Scan for the cell matching the given text and deliver its [x, y] coordinate at center. 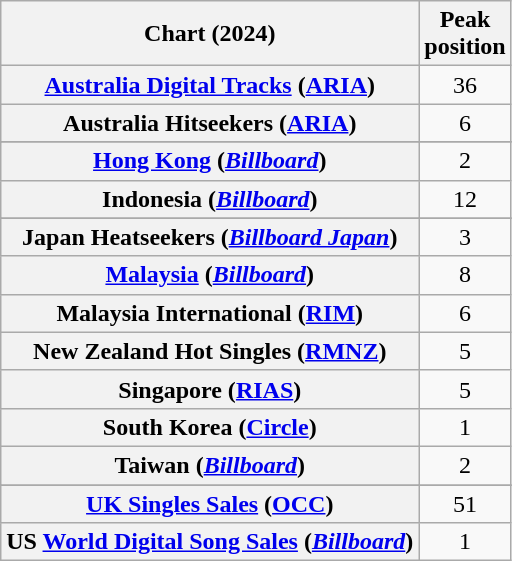
8 [465, 275]
Taiwan (Billboard) [210, 465]
36 [465, 85]
New Zealand Hot Singles (RMNZ) [210, 351]
US World Digital Song Sales (Billboard) [210, 542]
Chart (2024) [210, 34]
Malaysia (Billboard) [210, 275]
South Korea (Circle) [210, 427]
Peakposition [465, 34]
Indonesia (Billboard) [210, 199]
Japan Heatseekers (Billboard Japan) [210, 237]
Malaysia International (RIM) [210, 313]
12 [465, 199]
51 [465, 503]
3 [465, 237]
Hong Kong (Billboard) [210, 161]
UK Singles Sales (OCC) [210, 503]
Singapore (RIAS) [210, 389]
Australia Hitseekers (ARIA) [210, 123]
Australia Digital Tracks (ARIA) [210, 85]
